For the text-containing cell, return its midpoint in (x, y) coordinate format. 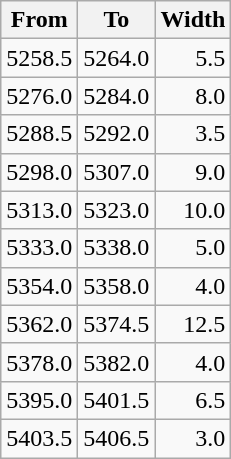
5403.5 (40, 438)
6.5 (193, 400)
8.0 (193, 96)
5362.0 (40, 324)
5307.0 (116, 172)
12.5 (193, 324)
9.0 (193, 172)
10.0 (193, 210)
5258.5 (40, 58)
5395.0 (40, 400)
5378.0 (40, 362)
5298.0 (40, 172)
5374.5 (116, 324)
5401.5 (116, 400)
3.0 (193, 438)
5358.0 (116, 286)
5354.0 (40, 286)
5292.0 (116, 134)
From (40, 20)
To (116, 20)
5406.5 (116, 438)
Width (193, 20)
5.5 (193, 58)
5313.0 (40, 210)
5288.5 (40, 134)
5323.0 (116, 210)
3.5 (193, 134)
5382.0 (116, 362)
5284.0 (116, 96)
5333.0 (40, 248)
5.0 (193, 248)
5264.0 (116, 58)
5276.0 (40, 96)
5338.0 (116, 248)
